Capture the cell that displays the provided text and extract its [X, Y] central coordinate. 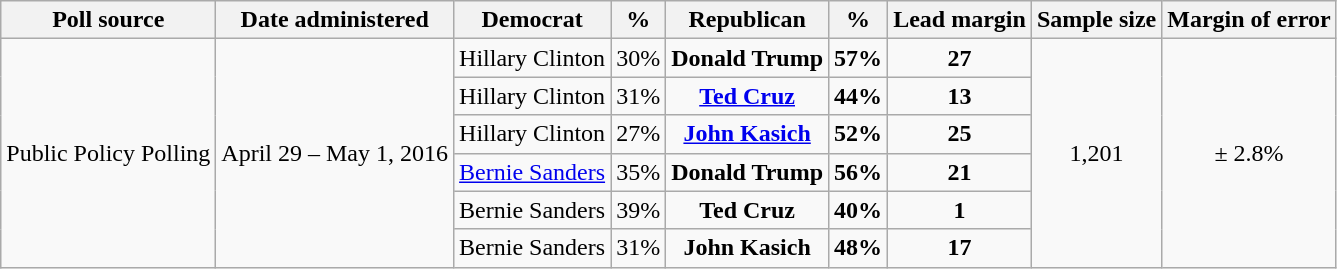
48% [858, 248]
Poll source [108, 20]
Lead margin [960, 20]
39% [638, 210]
Sample size [1096, 20]
Republican [748, 20]
57% [858, 58]
April 29 – May 1, 2016 [335, 153]
± 2.8% [1250, 153]
Margin of error [1250, 20]
Date administered [335, 20]
Public Policy Polling [108, 153]
52% [858, 134]
56% [858, 172]
27 [960, 58]
1,201 [1096, 153]
44% [858, 96]
30% [638, 58]
Democrat [532, 20]
27% [638, 134]
35% [638, 172]
25 [960, 134]
40% [858, 210]
17 [960, 248]
13 [960, 96]
1 [960, 210]
21 [960, 172]
